From the cell containing the given text, extract its center point as (x, y) coordinate. 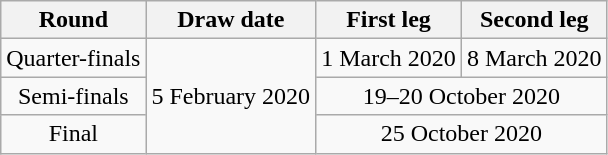
1 March 2020 (389, 58)
25 October 2020 (462, 134)
19–20 October 2020 (462, 96)
Draw date (231, 20)
Second leg (534, 20)
First leg (389, 20)
Round (74, 20)
Semi-finals (74, 96)
Quarter-finals (74, 58)
8 March 2020 (534, 58)
Final (74, 134)
5 February 2020 (231, 96)
